Return [X, Y] of the center of cell containing provided text 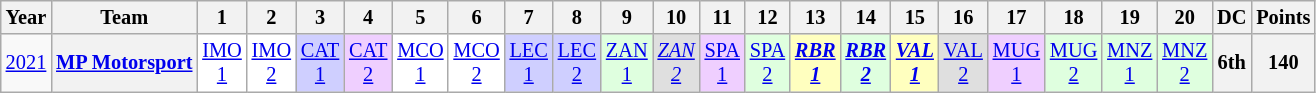
18 [1074, 17]
ZAN2 [676, 63]
VAL2 [964, 63]
IMO1 [222, 63]
14 [865, 17]
MUG1 [1016, 63]
7 [529, 17]
Team [124, 17]
RBR2 [865, 63]
SPA2 [768, 63]
CAT2 [368, 63]
3 [320, 17]
20 [1184, 17]
MP Motorsport [124, 63]
ZAN1 [627, 63]
8 [577, 17]
MNZ1 [1130, 63]
VAL1 [915, 63]
Points [1283, 17]
13 [815, 17]
12 [768, 17]
2021 [26, 63]
LEC2 [577, 63]
MCO2 [476, 63]
IMO2 [272, 63]
LEC1 [529, 63]
17 [1016, 17]
RBR1 [815, 63]
11 [722, 17]
6 [476, 17]
DC [1232, 17]
1 [222, 17]
9 [627, 17]
140 [1283, 63]
Year [26, 17]
6th [1232, 63]
10 [676, 17]
MNZ2 [1184, 63]
4 [368, 17]
MCO1 [420, 63]
16 [964, 17]
SPA1 [722, 63]
2 [272, 17]
MUG2 [1074, 63]
19 [1130, 17]
CAT1 [320, 63]
15 [915, 17]
5 [420, 17]
